Capture the cell that displays the provided text and extract its (x, y) central coordinate. 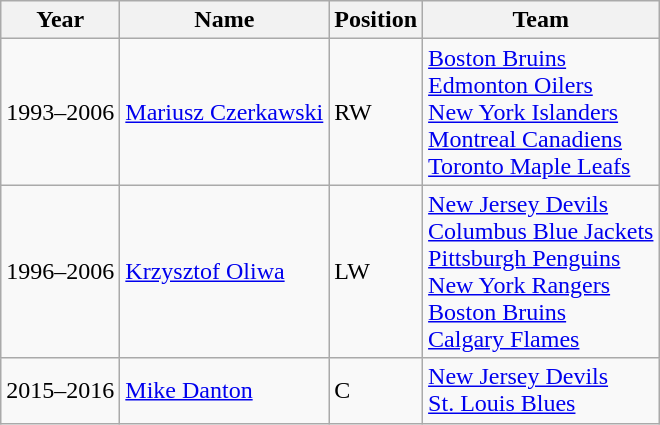
1993–2006 (60, 112)
RW (376, 112)
Krzysztof Oliwa (224, 272)
Position (376, 20)
1996–2006 (60, 272)
Year (60, 20)
Mariusz Czerkawski (224, 112)
LW (376, 272)
C (376, 390)
Mike Danton (224, 390)
2015–2016 (60, 390)
Team (541, 20)
Name (224, 20)
New Jersey Devils Columbus Blue Jackets Pittsburgh Penguins New York Rangers Boston Bruins Calgary Flames (541, 272)
New Jersey Devils St. Louis Blues (541, 390)
Boston Bruins Edmonton Oilers New York Islanders Montreal Canadiens Toronto Maple Leafs (541, 112)
